Locate the cell with the specified text and output its [X, Y] center coordinate. 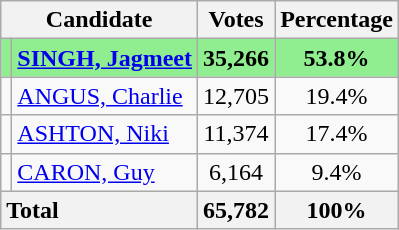
19.4% [337, 96]
6,164 [236, 172]
Votes [236, 20]
100% [337, 210]
35,266 [236, 58]
65,782 [236, 210]
9.4% [337, 172]
17.4% [337, 134]
11,374 [236, 134]
ASHTON, Niki [105, 134]
CARON, Guy [105, 172]
ANGUS, Charlie [105, 96]
53.8% [337, 58]
SINGH, Jagmeet [105, 58]
Candidate [100, 20]
Total [100, 210]
Percentage [337, 20]
12,705 [236, 96]
